Return the [x, y] coordinate for the center point of the cell that contains the specified text.  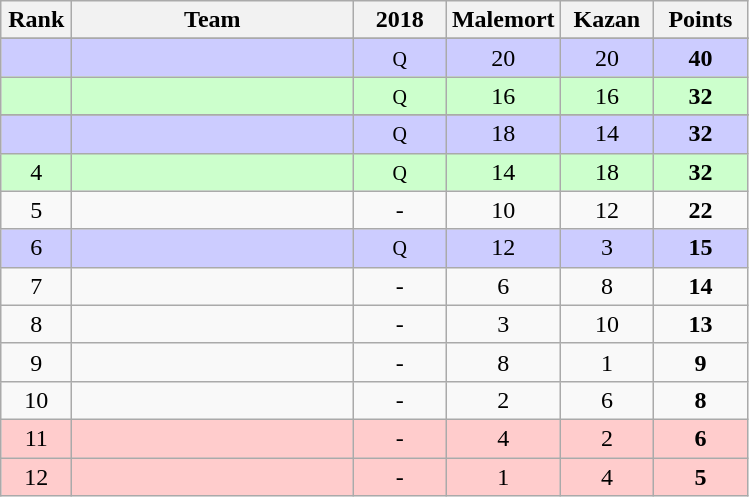
2018 [400, 20]
Malemort [503, 20]
11 [36, 438]
15 [701, 248]
Rank [36, 20]
40 [701, 58]
Team [212, 20]
7 [36, 286]
Points [701, 20]
Kazan [607, 20]
13 [701, 324]
22 [701, 210]
